Capture the cell that displays the provided text and extract its [X, Y] central coordinate. 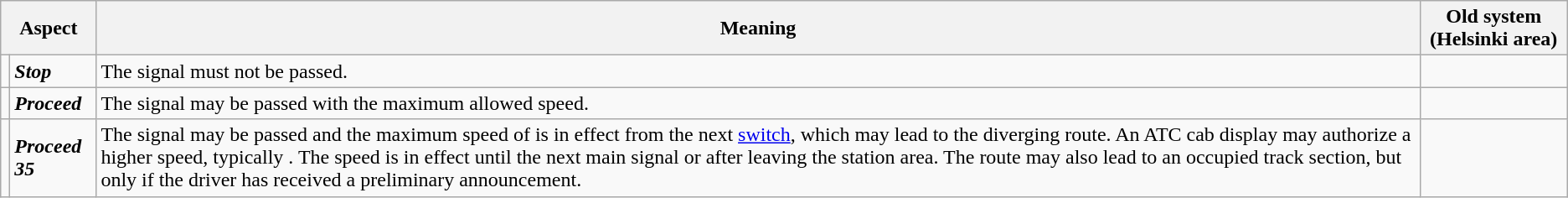
Aspect [49, 29]
Proceed [54, 103]
Proceed 35 [54, 158]
Old system (Helsinki area) [1493, 29]
Meaning [758, 29]
The signal may be passed with the maximum allowed speed. [758, 103]
The signal must not be passed. [758, 71]
Stop [54, 71]
